Extract the [x, y] coordinate from the center of the cell holding the provided text.  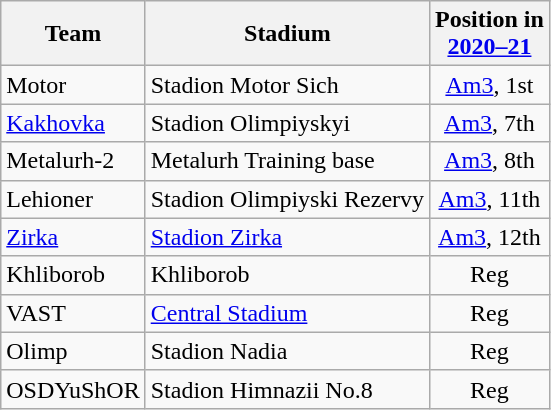
Metalurh-2 [73, 161]
Stadion Nadia [287, 351]
Stadium [287, 34]
Stadion Motor Sich [287, 85]
Stadion Olimpiyskyi [287, 123]
Stadion Himnazii No.8 [287, 389]
Motor [73, 85]
Am3, 12th [490, 237]
VAST [73, 313]
Olimp [73, 351]
Lehioner [73, 199]
Metalurh Training base [287, 161]
Zirka [73, 237]
OSDYuShOR [73, 389]
Team [73, 34]
Am3, 7th [490, 123]
Am3, 1st [490, 85]
Am3, 8th [490, 161]
Position in2020–21 [490, 34]
Central Stadium [287, 313]
Kakhovka [73, 123]
Stadion Zirka [287, 237]
Am3, 11th [490, 199]
Stadion Olimpiyski Rezervy [287, 199]
